Find where the given text appears and provide that cell's center as [X, Y] coordinate. 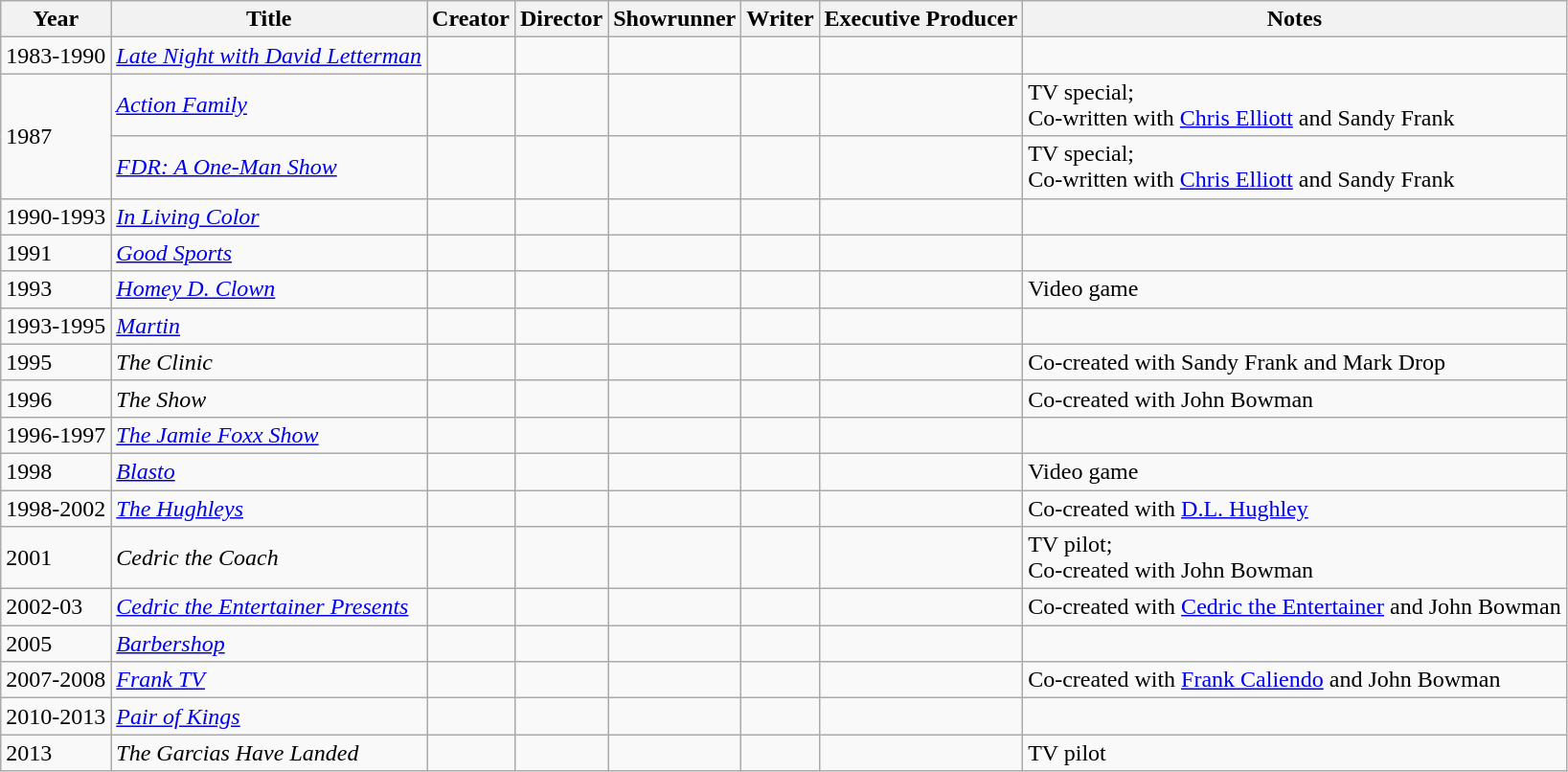
Showrunner [674, 19]
Executive Producer [921, 19]
Cedric the Entertainer Presents [269, 607]
FDR: A One-Man Show [269, 167]
1995 [56, 362]
Notes [1295, 19]
2001 [56, 557]
2010-2013 [56, 716]
The Jamie Foxx Show [269, 435]
Co-created with Cedric the Entertainer and John Bowman [1295, 607]
1996-1997 [56, 435]
Action Family [269, 105]
Frank TV [269, 680]
Martin [269, 326]
Cedric the Coach [269, 557]
Co-created with Sandy Frank and Mark Drop [1295, 362]
The Garcias Have Landed [269, 753]
The Clinic [269, 362]
Blasto [269, 471]
In Living Color [269, 216]
Co-created with D.L. Hughley [1295, 509]
1993-1995 [56, 326]
Co-created with John Bowman [1295, 398]
1990-1993 [56, 216]
Late Night with David Letterman [269, 56]
1996 [56, 398]
2002-03 [56, 607]
TV pilot [1295, 753]
Writer [780, 19]
Pair of Kings [269, 716]
1991 [56, 253]
2013 [56, 753]
The Show [269, 398]
Title [269, 19]
The Hughleys [269, 509]
1998-2002 [56, 509]
1983-1990 [56, 56]
1987 [56, 136]
Barbershop [269, 644]
Homey D. Clown [269, 289]
Creator [471, 19]
1998 [56, 471]
Good Sports [269, 253]
Year [56, 19]
2007-2008 [56, 680]
TV pilot;Co-created with John Bowman [1295, 557]
1993 [56, 289]
Director [561, 19]
2005 [56, 644]
Co-created with Frank Caliendo and John Bowman [1295, 680]
